Determine the (X, Y) coordinate at the center of the cell enclosing the given text.  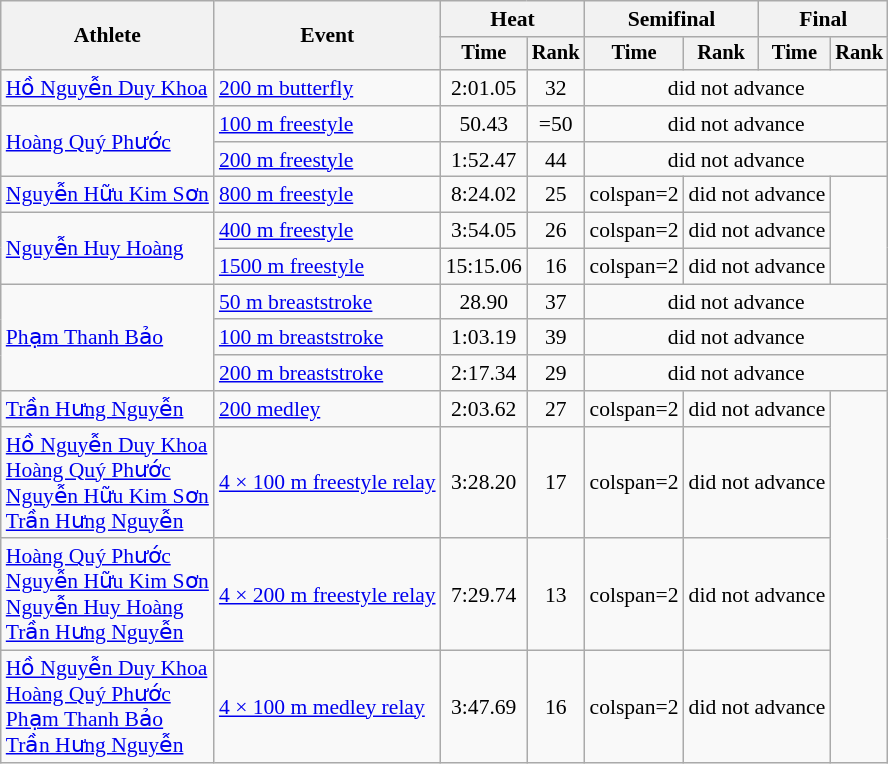
Hoàng Quý Phước (108, 142)
Hoàng Quý PhướcNguyễn Hữu Kim SơnNguyễn Huy HoàngTrần Hưng Nguyễn (108, 595)
200 m butterfly (328, 88)
Athlete (108, 36)
8:24.02 (484, 195)
3:47.69 (484, 707)
44 (556, 160)
100 m breaststroke (328, 338)
Semifinal (671, 19)
13 (556, 595)
200 m freestyle (328, 160)
Hồ Nguyễn Duy Khoa (108, 88)
Trần Hưng Nguyễn (108, 409)
Hồ Nguyễn Duy KhoaHoàng Quý PhướcNguyễn Hữu Kim SơnTrần Hưng Nguyễn (108, 483)
25 (556, 195)
Heat (513, 19)
=50 (556, 124)
2:17.34 (484, 373)
4 × 200 m freestyle relay (328, 595)
4 × 100 m medley relay (328, 707)
1:52.47 (484, 160)
100 m freestyle (328, 124)
Hồ Nguyễn Duy KhoaHoàng Quý PhướcPhạm Thanh BảoTrần Hưng Nguyễn (108, 707)
200 medley (328, 409)
15:15.06 (484, 267)
1500 m freestyle (328, 267)
2:01.05 (484, 88)
37 (556, 302)
Final (824, 19)
3:28.20 (484, 483)
29 (556, 373)
17 (556, 483)
7:29.74 (484, 595)
50.43 (484, 124)
Nguyễn Huy Hoàng (108, 248)
27 (556, 409)
Nguyễn Hữu Kim Sơn (108, 195)
Event (328, 36)
26 (556, 231)
Phạm Thanh Bảo (108, 338)
1:03.19 (484, 338)
4 × 100 m freestyle relay (328, 483)
2:03.62 (484, 409)
28.90 (484, 302)
50 m breaststroke (328, 302)
3:54.05 (484, 231)
200 m breaststroke (328, 373)
32 (556, 88)
39 (556, 338)
400 m freestyle (328, 231)
800 m freestyle (328, 195)
